Provide the (X, Y) coordinate of the cell's center where the given text is located.  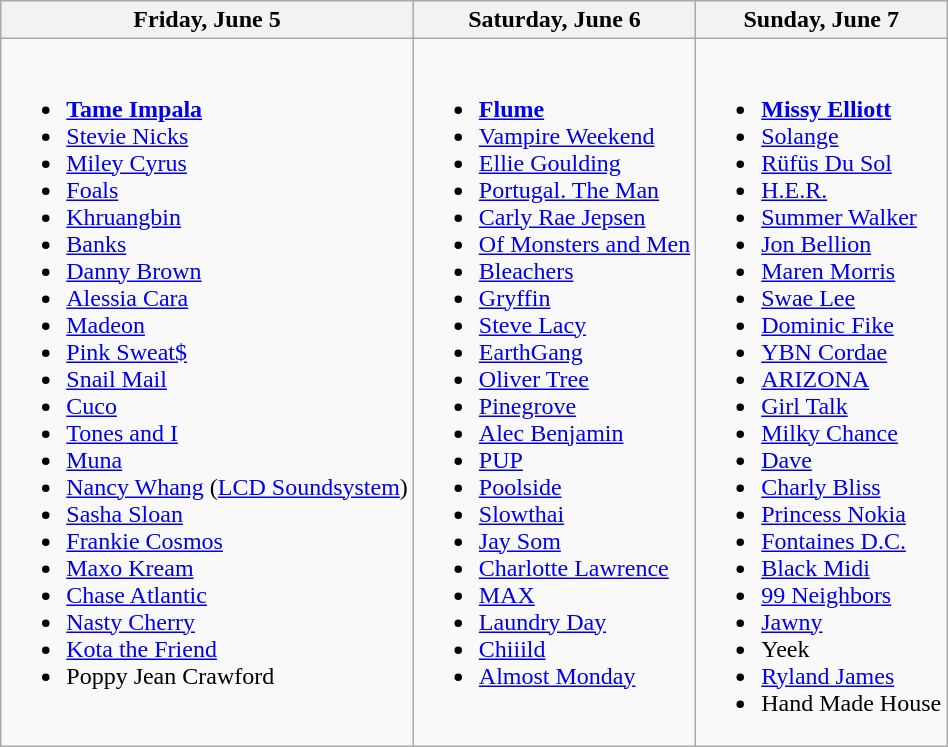
Friday, June 5 (208, 20)
Sunday, June 7 (822, 20)
Saturday, June 6 (554, 20)
